Determine the [x, y] coordinate at the center of the cell enclosing the given text.  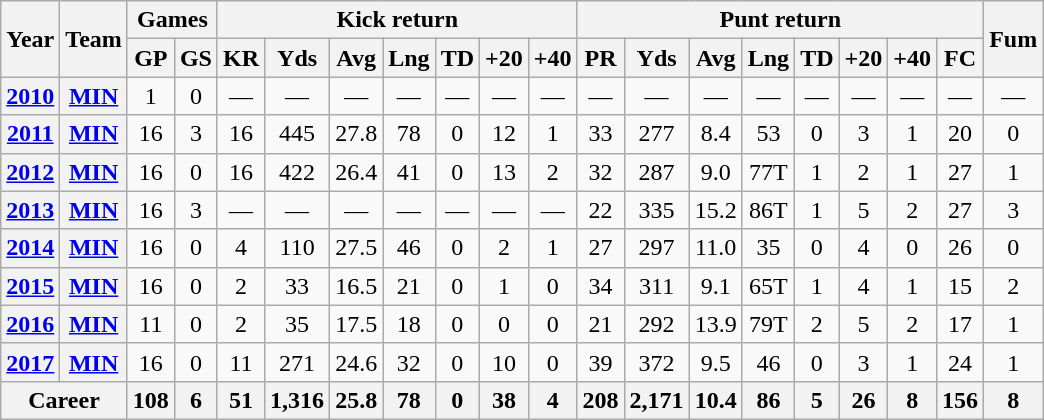
53 [768, 134]
51 [240, 400]
17.5 [356, 324]
9.1 [716, 286]
9.0 [716, 172]
Punt return [780, 20]
10 [504, 362]
GP [150, 58]
24 [960, 362]
Year [30, 39]
108 [150, 400]
16.5 [356, 286]
1,316 [298, 400]
Fum [1014, 39]
22 [600, 210]
445 [298, 134]
6 [196, 400]
GS [196, 58]
8.4 [716, 134]
41 [409, 172]
FC [960, 58]
110 [298, 248]
2013 [30, 210]
372 [656, 362]
156 [960, 400]
15 [960, 286]
13.9 [716, 324]
2016 [30, 324]
Career [64, 400]
2017 [30, 362]
18 [409, 324]
422 [298, 172]
10.4 [716, 400]
Team [94, 39]
39 [600, 362]
20 [960, 134]
287 [656, 172]
34 [600, 286]
PR [600, 58]
86 [768, 400]
277 [656, 134]
2,171 [656, 400]
11.0 [716, 248]
26.4 [356, 172]
2010 [30, 96]
13 [504, 172]
2011 [30, 134]
24.6 [356, 362]
2014 [30, 248]
79T [768, 324]
Kick return [397, 20]
311 [656, 286]
9.5 [716, 362]
17 [960, 324]
25.8 [356, 400]
KR [240, 58]
65T [768, 286]
27.8 [356, 134]
292 [656, 324]
38 [504, 400]
15.2 [716, 210]
86T [768, 210]
77T [768, 172]
Games [172, 20]
12 [504, 134]
335 [656, 210]
208 [600, 400]
271 [298, 362]
297 [656, 248]
2015 [30, 286]
27.5 [356, 248]
2012 [30, 172]
